Output the (X, Y) coordinate of the center of the cell containing the given text.  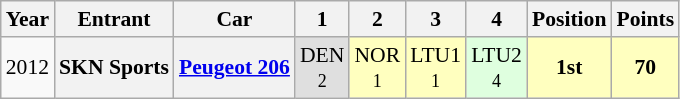
Year (28, 19)
SKN Sports (114, 68)
4 (496, 19)
1 (322, 19)
70 (645, 68)
Entrant (114, 19)
LTU11 (436, 68)
Position (569, 19)
3 (436, 19)
DEN2 (322, 68)
Peugeot 206 (234, 68)
2012 (28, 68)
2 (377, 19)
NOR1 (377, 68)
1st (569, 68)
LTU24 (496, 68)
Car (234, 19)
Points (645, 19)
